Find where the given text appears and provide that cell's center as [X, Y] coordinate. 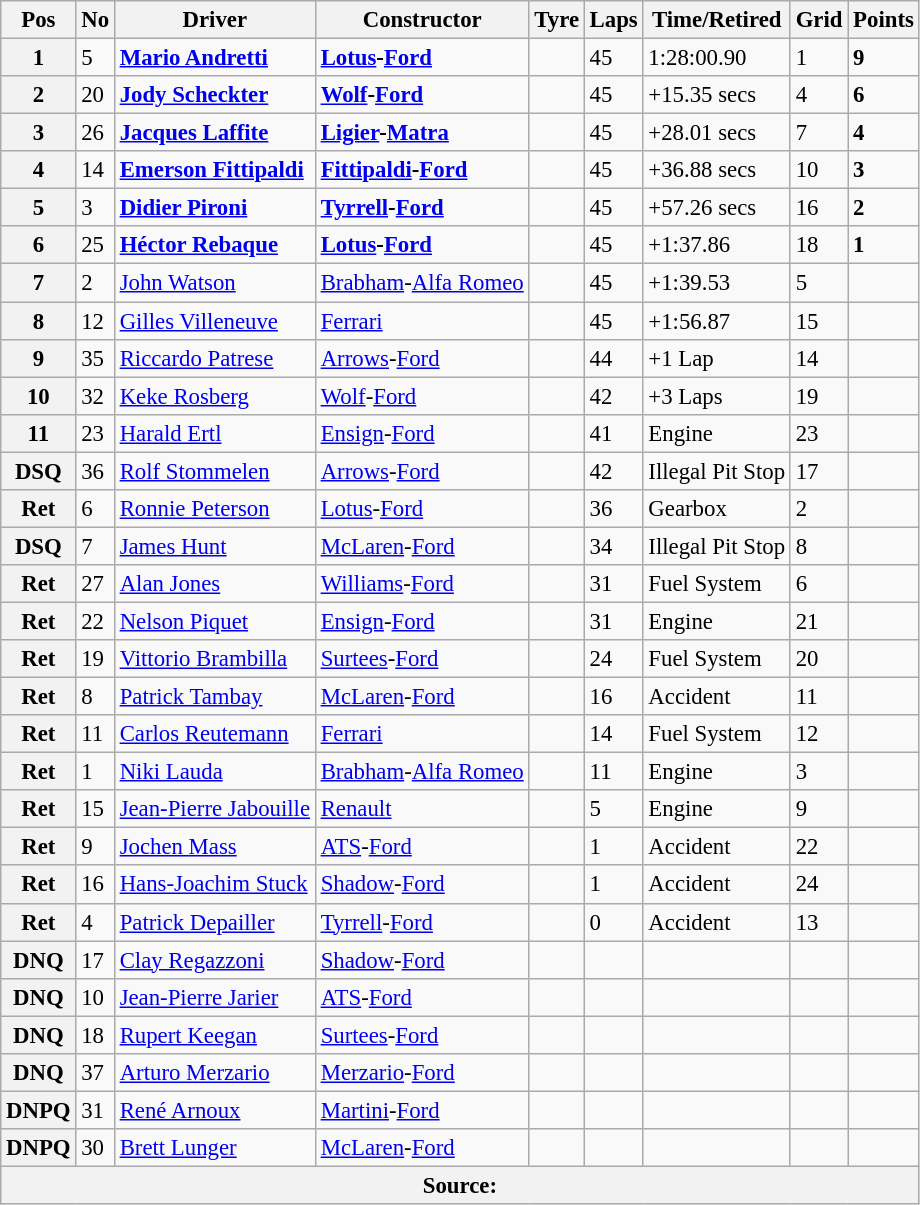
Pos [38, 20]
Gearbox [716, 509]
27 [95, 584]
+1:56.87 [716, 321]
Arturo Merzario [214, 1073]
Nelson Piquet [214, 621]
+28.01 secs [716, 133]
Tyre [556, 20]
Ligier-Matra [422, 133]
Grid [818, 20]
Brett Lunger [214, 1148]
Fittipaldi-Ford [422, 170]
Jacques Laffite [214, 133]
Rolf Stommelen [214, 471]
34 [614, 546]
+1:39.53 [716, 283]
Didier Pironi [214, 208]
Jody Scheckter [214, 95]
Source: [460, 1185]
Driver [214, 20]
Patrick Tambay [214, 697]
Merzario-Ford [422, 1073]
Emerson Fittipaldi [214, 170]
21 [818, 621]
Jochen Mass [214, 847]
Vittorio Brambilla [214, 659]
35 [95, 358]
Niki Lauda [214, 772]
Carlos Reutemann [214, 734]
Points [884, 20]
+15.35 secs [716, 95]
Alan Jones [214, 584]
Patrick Depailler [214, 922]
37 [95, 1073]
13 [818, 922]
Time/Retired [716, 20]
Héctor Rebaque [214, 245]
Keke Rosberg [214, 396]
Jean-Pierre Jarier [214, 997]
No [95, 20]
John Watson [214, 283]
Laps [614, 20]
Martini-Ford [422, 1110]
James Hunt [214, 546]
+57.26 secs [716, 208]
+36.88 secs [716, 170]
Renault [422, 809]
41 [614, 433]
32 [95, 396]
25 [95, 245]
30 [95, 1148]
Constructor [422, 20]
+3 Laps [716, 396]
Williams-Ford [422, 584]
Ronnie Peterson [214, 509]
0 [614, 922]
Rupert Keegan [214, 1035]
Riccardo Patrese [214, 358]
Clay Regazzoni [214, 960]
Jean-Pierre Jabouille [214, 809]
+1:37.86 [716, 245]
René Arnoux [214, 1110]
Hans-Joachim Stuck [214, 885]
44 [614, 358]
+1 Lap [716, 358]
Harald Ertl [214, 433]
1:28:00.90 [716, 58]
Mario Andretti [214, 58]
26 [95, 133]
Gilles Villeneuve [214, 321]
